Scan for the cell matching the given text and deliver its (x, y) coordinate at center. 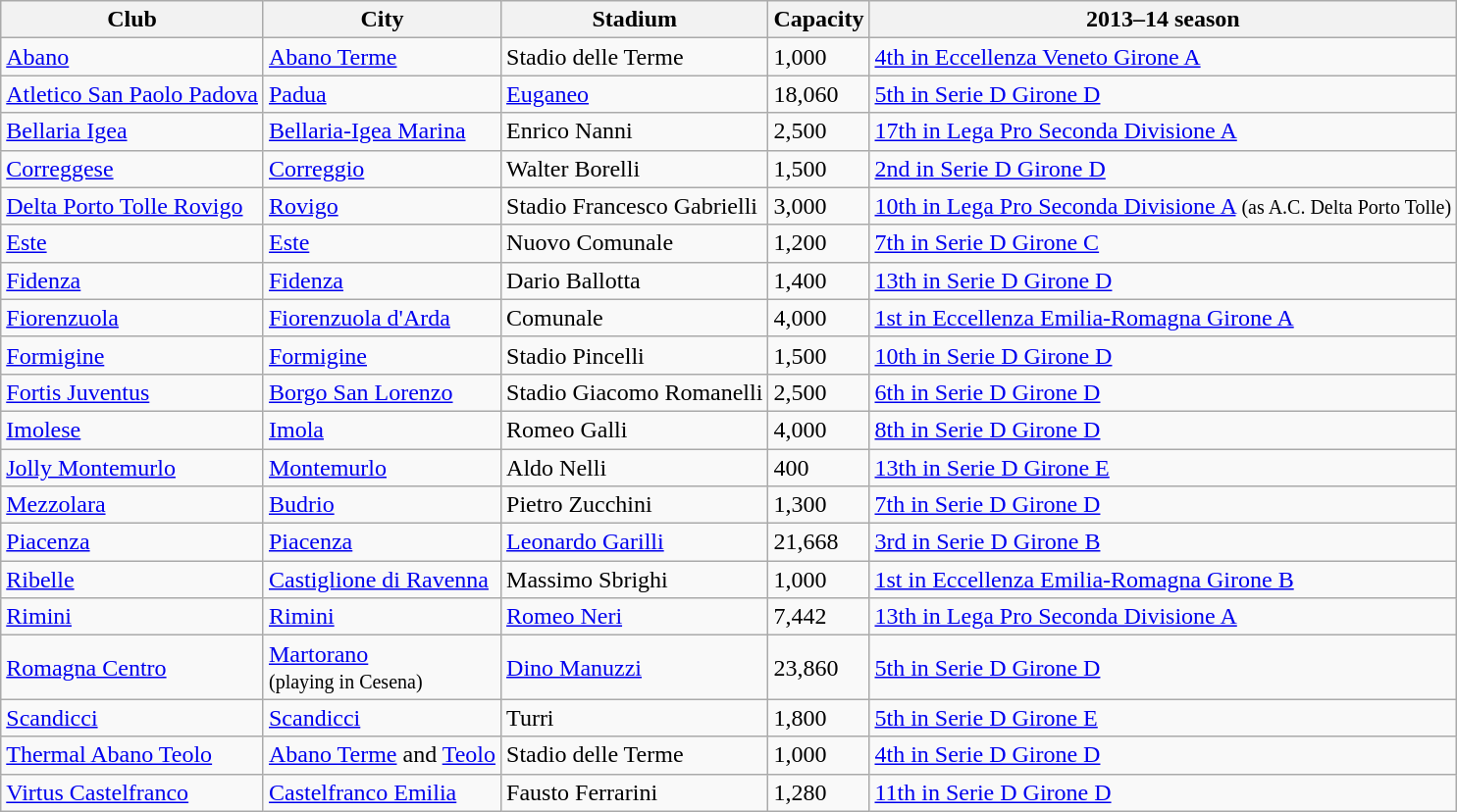
Ribelle (132, 580)
Bellaria Igea (132, 131)
Jolly Montemurlo (132, 468)
Borgo San Lorenzo (382, 392)
Bellaria-Igea Marina (382, 131)
4th in Serie D Girone D (1164, 755)
10th in Lega Pro Seconda Divisione A (as A.C. Delta Porto Tolle) (1164, 206)
Stadio Pincelli (635, 355)
Comunale (635, 318)
Stadium (635, 20)
1,300 (818, 505)
Correggio (382, 169)
7,442 (818, 617)
2nd in Serie D Girone D (1164, 169)
Mezzolara (132, 505)
Abano Terme (382, 57)
Rovigo (382, 206)
Atletico San Paolo Padova (132, 94)
Montemurlo (382, 468)
3,000 (818, 206)
Leonardo Garilli (635, 542)
1st in Eccellenza Emilia-Romagna Girone B (1164, 580)
13th in Serie D Girone D (1164, 280)
5th in Serie D Girone E (1164, 718)
Pietro Zucchini (635, 505)
Dino Manuzzi (635, 667)
13th in Lega Pro Seconda Divisione A (1164, 617)
2013–14 season (1164, 20)
1,400 (818, 280)
13th in Serie D Girone E (1164, 468)
17th in Lega Pro Seconda Divisione A (1164, 131)
Enrico Nanni (635, 131)
8th in Serie D Girone D (1164, 430)
Nuovo Comunale (635, 243)
21,668 (818, 542)
Fausto Ferrarini (635, 792)
1,200 (818, 243)
Romagna Centro (132, 667)
Fiorenzuola d'Arda (382, 318)
Club (132, 20)
10th in Serie D Girone D (1164, 355)
Fortis Juventus (132, 392)
18,060 (818, 94)
23,860 (818, 667)
Stadio Giacomo Romanelli (635, 392)
Castiglione di Ravenna (382, 580)
4th in Eccellenza Veneto Girone A (1164, 57)
City (382, 20)
Correggese (132, 169)
Aldo Nelli (635, 468)
6th in Serie D Girone D (1164, 392)
1,800 (818, 718)
1,280 (818, 792)
Virtus Castelfranco (132, 792)
1st in Eccellenza Emilia-Romagna Girone A (1164, 318)
11th in Serie D Girone D (1164, 792)
Abano (132, 57)
Romeo Neri (635, 617)
Massimo Sbrighi (635, 580)
Stadio Francesco Gabrielli (635, 206)
Capacity (818, 20)
Fiorenzuola (132, 318)
400 (818, 468)
3rd in Serie D Girone B (1164, 542)
Romeo Galli (635, 430)
Budrio (382, 505)
Turri (635, 718)
Padua (382, 94)
Delta Porto Tolle Rovigo (132, 206)
Imola (382, 430)
Walter Borelli (635, 169)
7th in Serie D Girone D (1164, 505)
Thermal Abano Teolo (132, 755)
Euganeo (635, 94)
Abano Terme and Teolo (382, 755)
7th in Serie D Girone C (1164, 243)
Imolese (132, 430)
Dario Ballotta (635, 280)
Castelfranco Emilia (382, 792)
Martorano(playing in Cesena) (382, 667)
